Locate the cell with the specified text and output its [x, y] center coordinate. 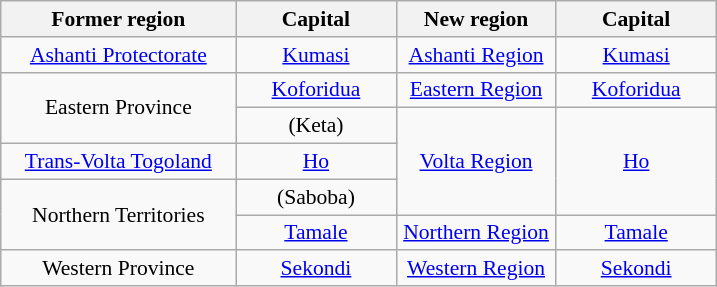
Eastern Region [476, 90]
Former region [118, 19]
Northern Region [476, 233]
Ashanti Protectorate [118, 55]
Western Region [476, 269]
(Keta) [316, 126]
Ashanti Region [476, 55]
(Saboba) [316, 197]
Volta Region [476, 162]
Trans-Volta Togoland [118, 162]
Northern Territories [118, 214]
Eastern Province [118, 108]
Western Province [118, 269]
New region [476, 19]
